Return the [X, Y] coordinate for the center point of the cell that contains the specified text.  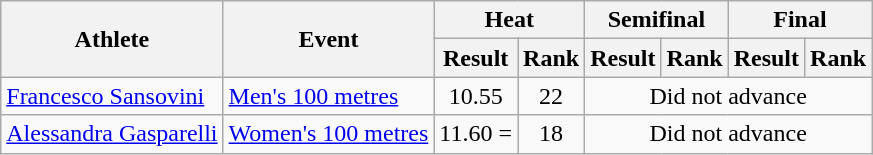
Alessandra Gasparelli [112, 134]
Men's 100 metres [328, 96]
22 [552, 96]
Heat [510, 20]
11.60 = [476, 134]
18 [552, 134]
Athlete [112, 39]
Event [328, 39]
Semifinal [657, 20]
Final [800, 20]
Francesco Sansovini [112, 96]
10.55 [476, 96]
Women's 100 metres [328, 134]
